Output the [x, y] coordinate of the center of the cell containing the given text.  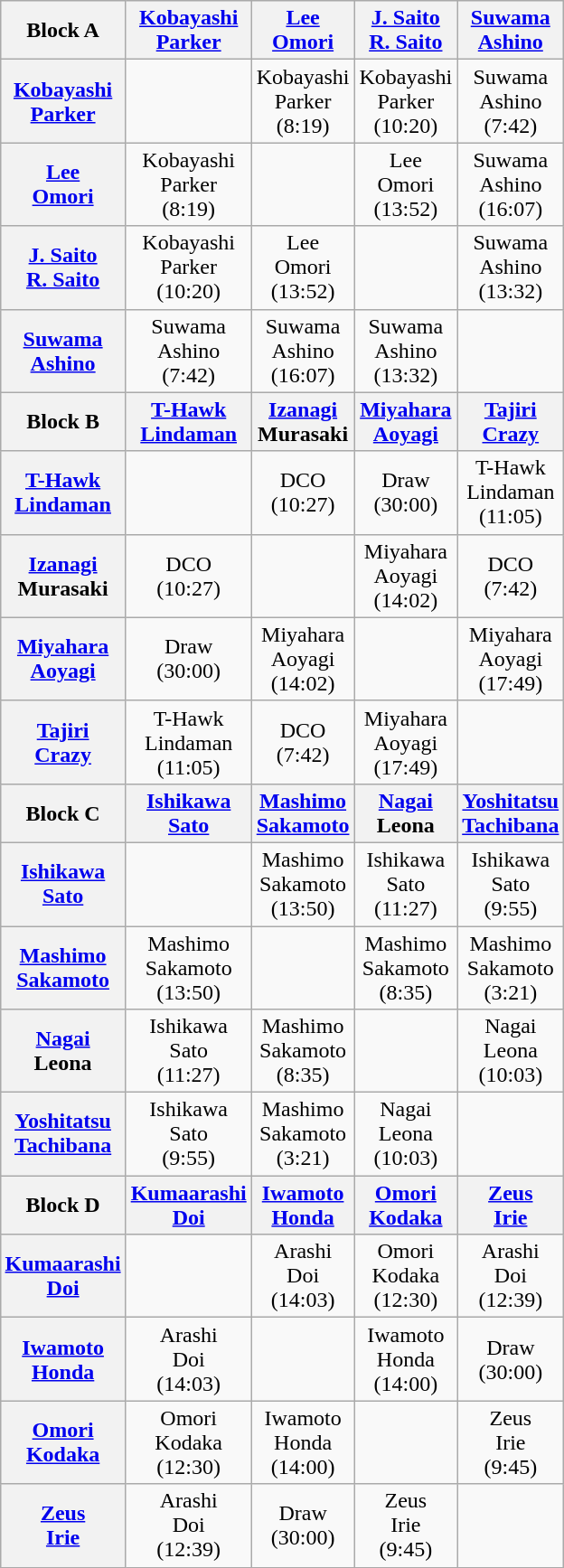
Block D [63, 1206]
Block B [63, 421]
Block C [63, 813]
Block A [63, 31]
